From the cell containing the given text, extract its center point as [X, Y] coordinate. 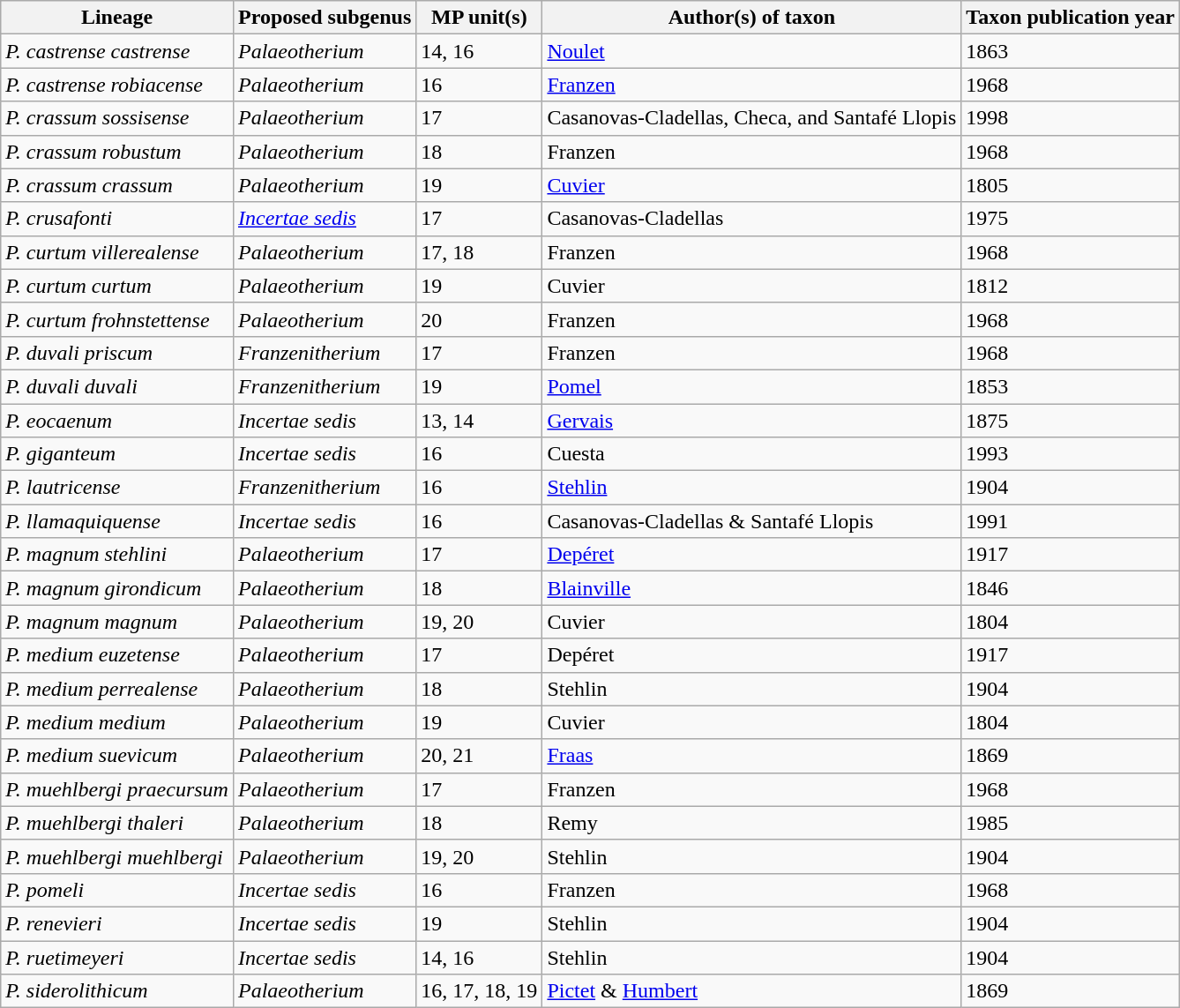
P. giganteum [117, 454]
P. curtum villerealense [117, 252]
P. castrense castrense [117, 51]
P. muehlbergi thaleri [117, 823]
Proposed subgenus [325, 18]
1805 [1071, 185]
P. crassum crassum [117, 185]
P. crassum sossisense [117, 118]
16, 17, 18, 19 [480, 991]
P. ruetimeyeri [117, 957]
Fraas [751, 756]
Casanovas-Cladellas, Checa, and Santafé Llopis [751, 118]
Remy [751, 823]
P. pomeli [117, 890]
P. muehlbergi muehlbergi [117, 856]
P. magnum stehlini [117, 555]
1991 [1071, 521]
P. medium perrealense [117, 689]
Gervais [751, 421]
1812 [1071, 286]
P. magnum magnum [117, 622]
P. curtum frohnstettense [117, 319]
P. magnum girondicum [117, 588]
Casanovas-Cladellas [751, 219]
1975 [1071, 219]
P. crassum robustum [117, 152]
Casanovas-Cladellas & Santafé Llopis [751, 521]
Blainville [751, 588]
1998 [1071, 118]
Author(s) of taxon [751, 18]
P. medium euzetense [117, 655]
P. curtum curtum [117, 286]
20 [480, 319]
P. castrense robiacense [117, 85]
Cuesta [751, 454]
P. crusafonti [117, 219]
P. duvali priscum [117, 353]
1985 [1071, 823]
P. duvali duvali [117, 386]
P. medium medium [117, 722]
Noulet [751, 51]
P. muehlbergi praecursum [117, 789]
Taxon publication year [1071, 18]
13, 14 [480, 421]
1993 [1071, 454]
Pomel [751, 386]
P. medium suevicum [117, 756]
MP unit(s) [480, 18]
P. renevieri [117, 923]
P. llamaquiquense [117, 521]
1875 [1071, 421]
1863 [1071, 51]
P. siderolithicum [117, 991]
17, 18 [480, 252]
1846 [1071, 588]
Pictet & Humbert [751, 991]
1853 [1071, 386]
P. lautricense [117, 488]
P. eocaenum [117, 421]
20, 21 [480, 756]
Lineage [117, 18]
